Pinpoint the cell where the given text exists, returning its [X, Y] midpoint coordinate. 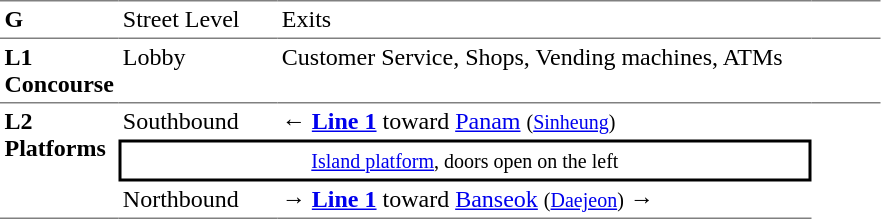
Southbound [198, 122]
Street Level [198, 20]
Exits [544, 20]
L1Concourse [59, 71]
G [59, 20]
Customer Service, Shops, Vending machines, ATMs [544, 71]
← Line 1 toward Panam (Sinheung) [544, 122]
Island platform, doors open on the left [464, 161]
Lobby [198, 71]
